Output the (x, y) coordinate of the center of the cell containing the given text.  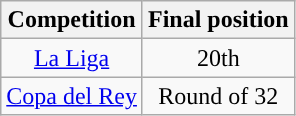
Final position (218, 20)
20th (218, 58)
La Liga (72, 58)
Round of 32 (218, 96)
Competition (72, 20)
Copa del Rey (72, 96)
